Determine the [X, Y] coordinate at the center of the cell enclosing the given text.  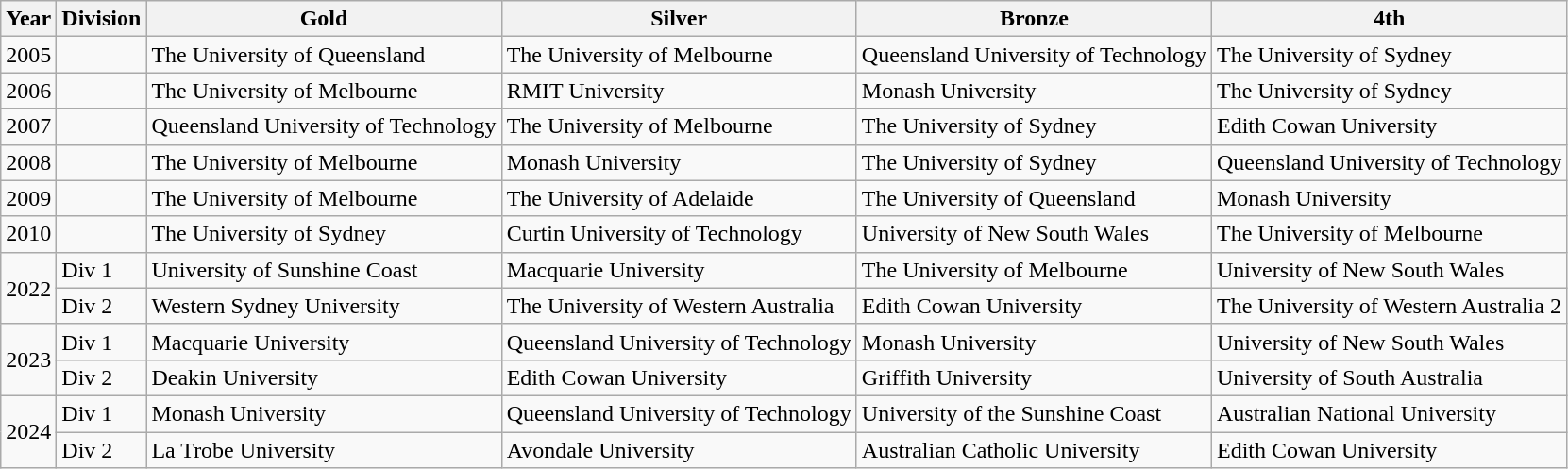
University of Sunshine Coast [324, 270]
Bronze [1034, 19]
Year [28, 19]
2006 [28, 91]
Deakin University [324, 377]
Western Sydney University [324, 306]
2007 [28, 126]
2024 [28, 431]
Gold [324, 19]
Silver [679, 19]
2008 [28, 162]
Australian Catholic University [1034, 450]
4th [1389, 19]
Avondale University [679, 450]
2023 [28, 360]
2005 [28, 55]
2022 [28, 288]
Griffith University [1034, 377]
2009 [28, 198]
La Trobe University [324, 450]
University of the Sunshine Coast [1034, 413]
RMIT University [679, 91]
The University of Western Australia 2 [1389, 306]
2010 [28, 234]
The University of Adelaide [679, 198]
University of South Australia [1389, 377]
Curtin University of Technology [679, 234]
Division [102, 19]
The University of Western Australia [679, 306]
Australian National University [1389, 413]
